From the cell containing the given text, extract its center point as (x, y) coordinate. 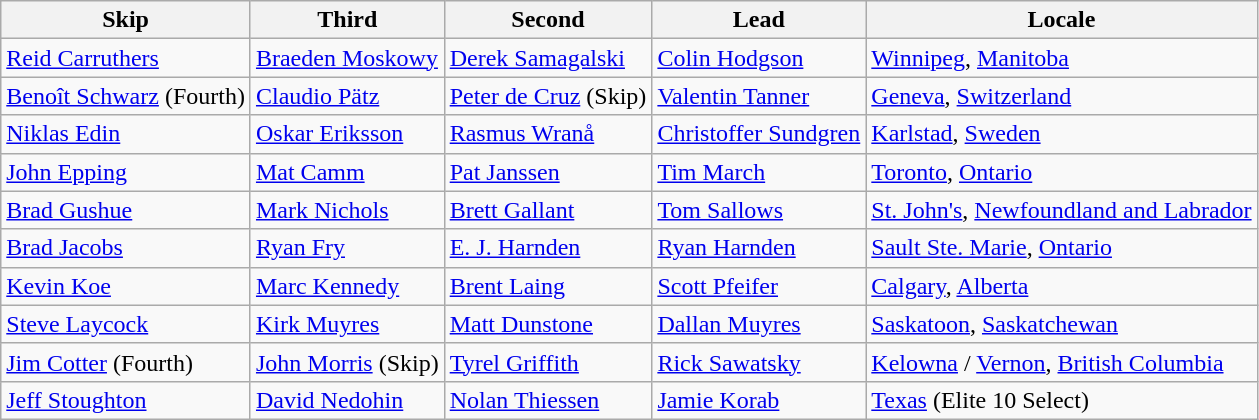
Brad Jacobs (126, 248)
Pat Janssen (548, 172)
Skip (126, 20)
E. J. Harnden (548, 248)
Kelowna / Vernon, British Columbia (1062, 362)
Sault Ste. Marie, Ontario (1062, 248)
Steve Laycock (126, 324)
Ryan Fry (347, 248)
Tim March (759, 172)
Kevin Koe (126, 286)
Niklas Edin (126, 134)
Brad Gushue (126, 210)
Tyrel Griffith (548, 362)
Tom Sallows (759, 210)
Rick Sawatsky (759, 362)
Calgary, Alberta (1062, 286)
John Morris (Skip) (347, 362)
Saskatoon, Saskatchewan (1062, 324)
Marc Kennedy (347, 286)
John Epping (126, 172)
Third (347, 20)
Second (548, 20)
Reid Carruthers (126, 58)
St. John's, Newfoundland and Labrador (1062, 210)
Winnipeg, Manitoba (1062, 58)
Ryan Harnden (759, 248)
Benoît Schwarz (Fourth) (126, 96)
Valentin Tanner (759, 96)
Mark Nichols (347, 210)
Rasmus Wranå (548, 134)
Matt Dunstone (548, 324)
Mat Camm (347, 172)
Scott Pfeifer (759, 286)
Jim Cotter (Fourth) (126, 362)
Texas (Elite 10 Select) (1062, 400)
Oskar Eriksson (347, 134)
Jamie Korab (759, 400)
Locale (1062, 20)
Claudio Pätz (347, 96)
Jeff Stoughton (126, 400)
Geneva, Switzerland (1062, 96)
Lead (759, 20)
David Nedohin (347, 400)
Kirk Muyres (347, 324)
Karlstad, Sweden (1062, 134)
Peter de Cruz (Skip) (548, 96)
Dallan Muyres (759, 324)
Toronto, Ontario (1062, 172)
Braeden Moskowy (347, 58)
Christoffer Sundgren (759, 134)
Colin Hodgson (759, 58)
Derek Samagalski (548, 58)
Brent Laing (548, 286)
Nolan Thiessen (548, 400)
Brett Gallant (548, 210)
